Determine the (x, y) coordinate at the center of the cell enclosing the given text.  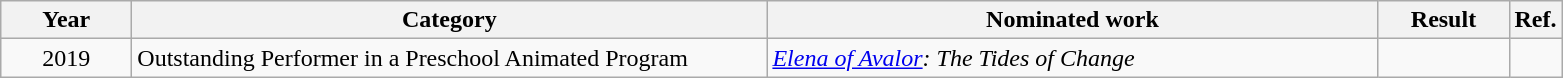
Ref. (1536, 20)
2019 (66, 58)
Result (1444, 20)
Elena of Avalor: The Tides of Change (1072, 58)
Year (66, 20)
Category (450, 20)
Nominated work (1072, 20)
Outstanding Performer in a Preschool Animated Program (450, 58)
